Output the (X, Y) coordinate of the center of the cell containing the given text.  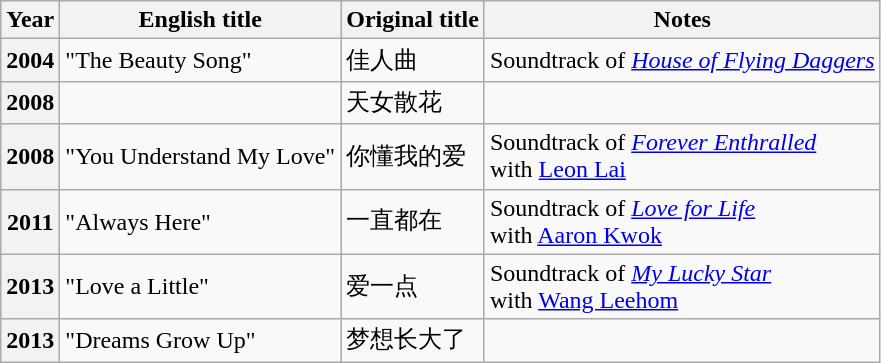
2004 (30, 60)
Soundtrack of My Lucky Starwith Wang Leehom (682, 286)
Soundtrack of Love for Lifewith Aaron Kwok (682, 222)
天女散花 (413, 102)
Year (30, 20)
"Dreams Grow Up" (200, 340)
Original title (413, 20)
"Love a Little" (200, 286)
Soundtrack of Forever Enthralledwith Leon Lai (682, 156)
梦想长大了 (413, 340)
一直都在 (413, 222)
"You Understand My Love" (200, 156)
"The Beauty Song" (200, 60)
你懂我的爱 (413, 156)
"Always Here" (200, 222)
Soundtrack of House of Flying Daggers (682, 60)
佳人曲 (413, 60)
2011 (30, 222)
爱一点 (413, 286)
Notes (682, 20)
English title (200, 20)
